Capture the cell that displays the provided text and extract its (X, Y) central coordinate. 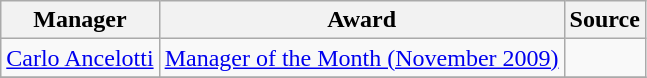
Manager (80, 20)
Carlo Ancelotti (80, 58)
Award (362, 20)
Manager of the Month (November 2009) (362, 58)
Source (604, 20)
